Output the (X, Y) coordinate of the center of the cell containing the given text.  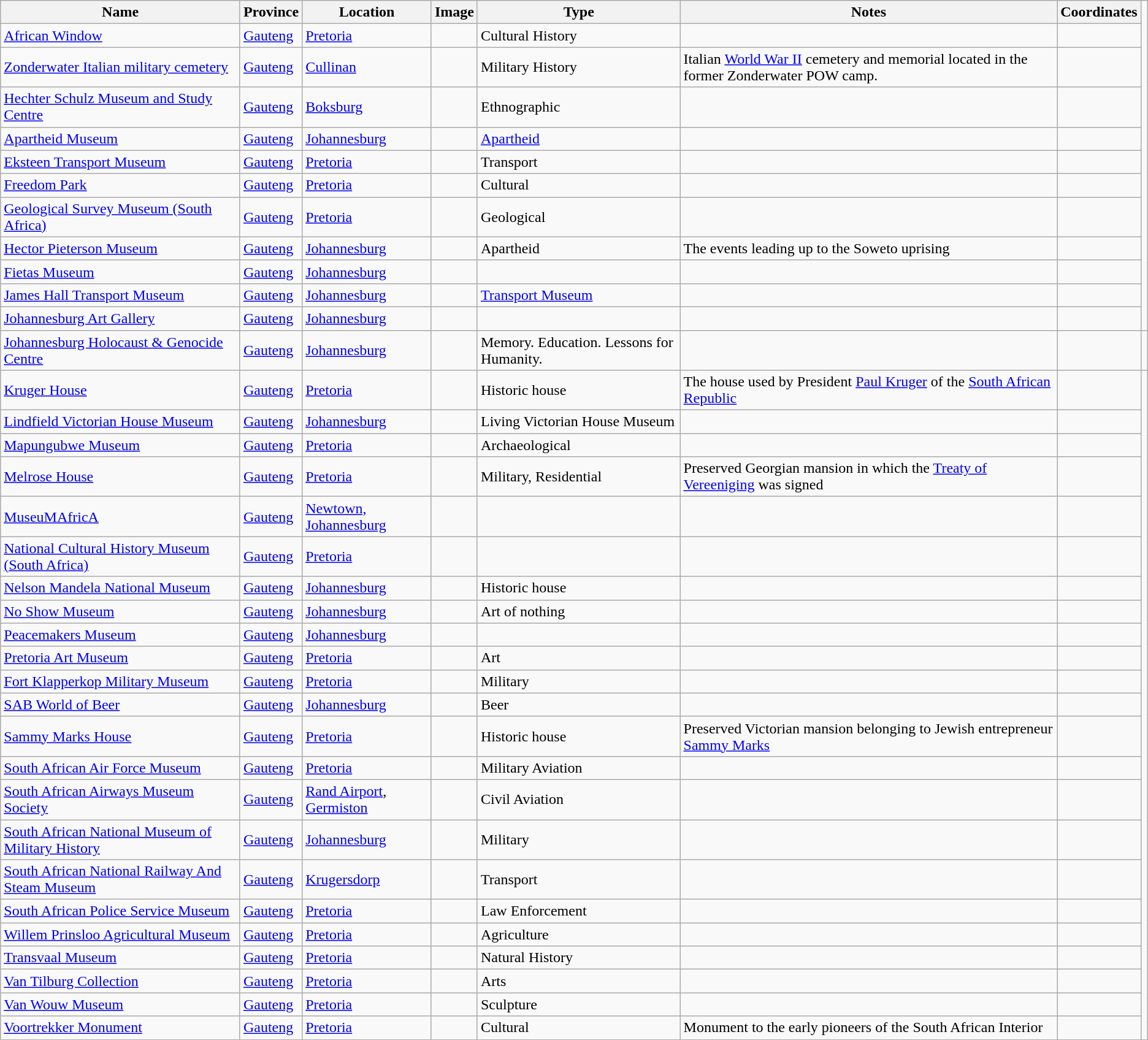
Beer (579, 705)
SAB World of Beer (120, 705)
Art (579, 658)
Hector Pieterson Museum (120, 248)
Willem Prinsloo Agricultural Museum (120, 935)
African Window (120, 36)
Johannesburg Holocaust & Genocide Centre (120, 350)
Living Victorian House Museum (579, 422)
Civil Aviation (579, 800)
Preserved Georgian mansion in which the Treaty of Vereeniging was signed (868, 477)
Notes (868, 12)
South African National Railway And Steam Museum (120, 879)
Nelson Mandela National Museum (120, 588)
Memory. Education. Lessons for Humanity. (579, 350)
Geological Survey Museum (South Africa) (120, 217)
South African National Museum of Military History (120, 839)
Freedom Park (120, 185)
Cullinan (367, 67)
Sammy Marks House (120, 736)
Law Enforcement (579, 911)
Fort Klapperkop Military Museum (120, 681)
Geological (579, 217)
Fietas Museum (120, 272)
Cultural History (579, 36)
Preserved Victorian mansion belonging to Jewish entrepreneur Sammy Marks (868, 736)
No Show Museum (120, 611)
Italian World War II cemetery and memorial located in the former Zonderwater POW camp. (868, 67)
Newtown, Johannesburg (367, 516)
Van Wouw Museum (120, 1004)
Military History (579, 67)
The events leading up to the Soweto uprising (868, 248)
Ethnographic (579, 107)
Transvaal Museum (120, 958)
Type (579, 12)
Sculpture (579, 1004)
National Cultural History Museum (South Africa) (120, 557)
Art of nothing (579, 611)
Coordinates (1099, 12)
Apartheid Museum (120, 139)
James Hall Transport Museum (120, 295)
Image (454, 12)
Military, Residential (579, 477)
South African Air Force Museum (120, 768)
Mapungubwe Museum (120, 445)
Zonderwater Italian military cemetery (120, 67)
Voortrekker Monument (120, 1028)
Arts (579, 981)
Name (120, 12)
Lindfield Victorian House Museum (120, 422)
Province (271, 12)
Pretoria Art Museum (120, 658)
Natural History (579, 958)
Military Aviation (579, 768)
Johannesburg Art Gallery (120, 318)
Melrose House (120, 477)
Agriculture (579, 935)
Boksburg (367, 107)
The house used by President Paul Kruger of the South African Republic (868, 390)
Kruger House (120, 390)
Van Tilburg Collection (120, 981)
MuseuMAfricA (120, 516)
South African Police Service Museum (120, 911)
Location (367, 12)
Peacemakers Museum (120, 635)
Monument to the early pioneers of the South African Interior (868, 1028)
South African Airways Museum Society (120, 800)
Eksteen Transport Museum (120, 162)
Krugersdorp (367, 879)
Hechter Schulz Museum and Study Centre (120, 107)
Transport Museum (579, 295)
Archaeological (579, 445)
Rand Airport, Germiston (367, 800)
